Scan for the cell matching the given text and deliver its (x, y) coordinate at center. 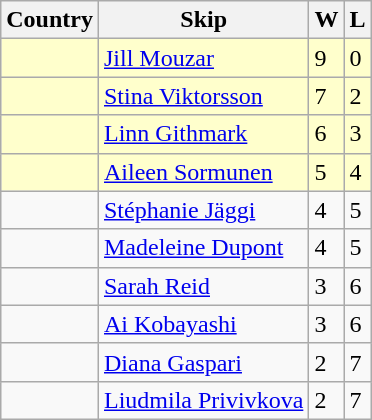
Stina Viktorsson (203, 96)
0 (358, 58)
Aileen Sormunen (203, 172)
Skip (203, 20)
Sarah Reid (203, 286)
L (358, 20)
Madeleine Dupont (203, 248)
W (326, 20)
Country (50, 20)
Linn Githmark (203, 134)
Diana Gaspari (203, 362)
Stéphanie Jäggi (203, 210)
Ai Kobayashi (203, 324)
9 (326, 58)
Jill Mouzar (203, 58)
Liudmila Privivkova (203, 400)
